Extract the [x, y] coordinate from the center of the cell holding the provided text.  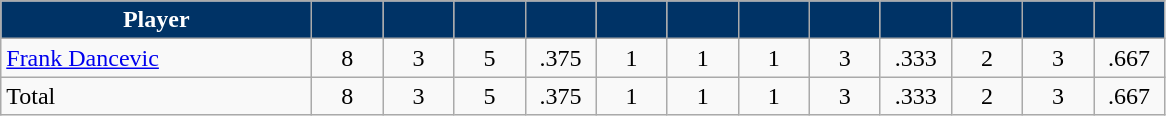
Player [156, 20]
Total [156, 96]
Frank Dancevic [156, 58]
